Find where the given text appears and provide that cell's center as (X, Y) coordinate. 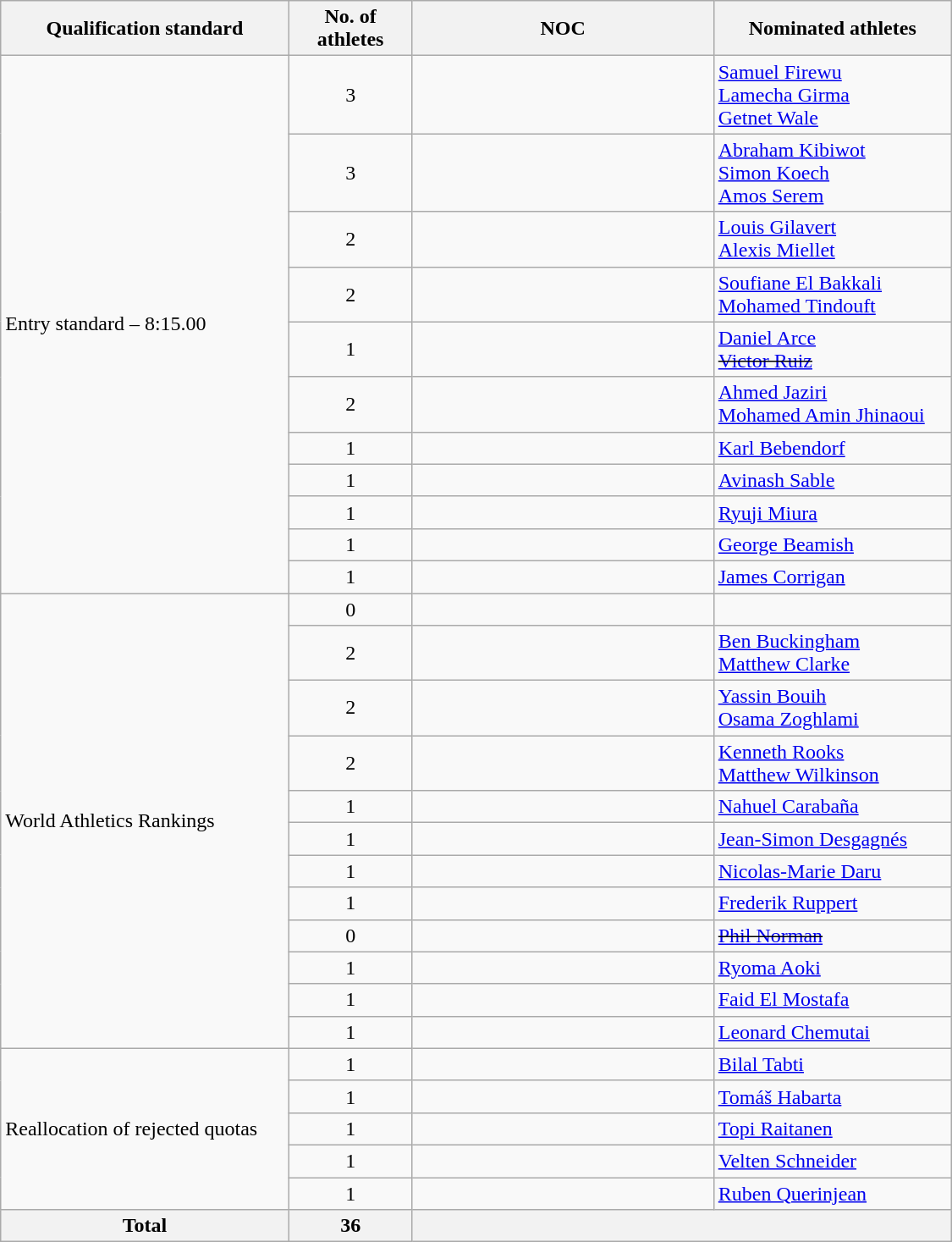
World Athletics Rankings (145, 820)
Kenneth RooksMatthew Wilkinson (833, 764)
Avinash Sable (833, 480)
Louis GilavertAlexis Miellet (833, 239)
36 (350, 1226)
Tomáš Habarta (833, 1096)
Ben BuckinghamMatthew Clarke (833, 654)
Faid El Mostafa (833, 1000)
Soufiane El BakkaliMohamed Tindouft (833, 295)
James Corrigan (833, 577)
Reallocation of rejected quotas (145, 1129)
Jean-Simon Desgagnés (833, 839)
Abraham KibiwotSimon KoechAmos Serem (833, 173)
Total (145, 1226)
Nominated athletes (833, 29)
Daniel ArceVictor Ruiz (833, 349)
Nahuel Carabaña (833, 807)
George Beamish (833, 544)
Karl Bebendorf (833, 448)
Qualification standard (145, 29)
Bilal Tabti (833, 1064)
Topi Raitanen (833, 1129)
No. of athletes (350, 29)
Frederik Ruppert (833, 903)
NOC (563, 29)
Nicolas-Marie Daru (833, 871)
Ruben Querinjean (833, 1193)
Yassin BouihOsama Zoghlami (833, 708)
Velten Schneider (833, 1161)
Samuel FirewuLamecha GirmaGetnet Wale (833, 95)
Ryuji Miura (833, 512)
Entry standard – 8:15.00 (145, 325)
Leonard Chemutai (833, 1032)
Ahmed JaziriMohamed Amin Jhinaoui (833, 405)
Phil Norman (833, 936)
Ryoma Aoki (833, 968)
